Identify which cell holds the provided text, then report its (X, Y) central coordinate. 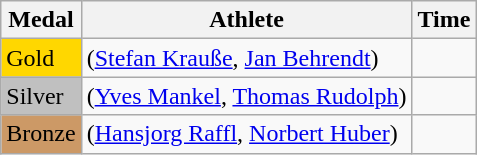
(Stefan Krauße, Jan Behrendt) (246, 58)
Bronze (41, 134)
Time (444, 20)
(Hansjorg Raffl, Norbert Huber) (246, 134)
Medal (41, 20)
Gold (41, 58)
(Yves Mankel, Thomas Rudolph) (246, 96)
Silver (41, 96)
Athlete (246, 20)
